Pinpoint the cell where the given text exists, returning its (x, y) midpoint coordinate. 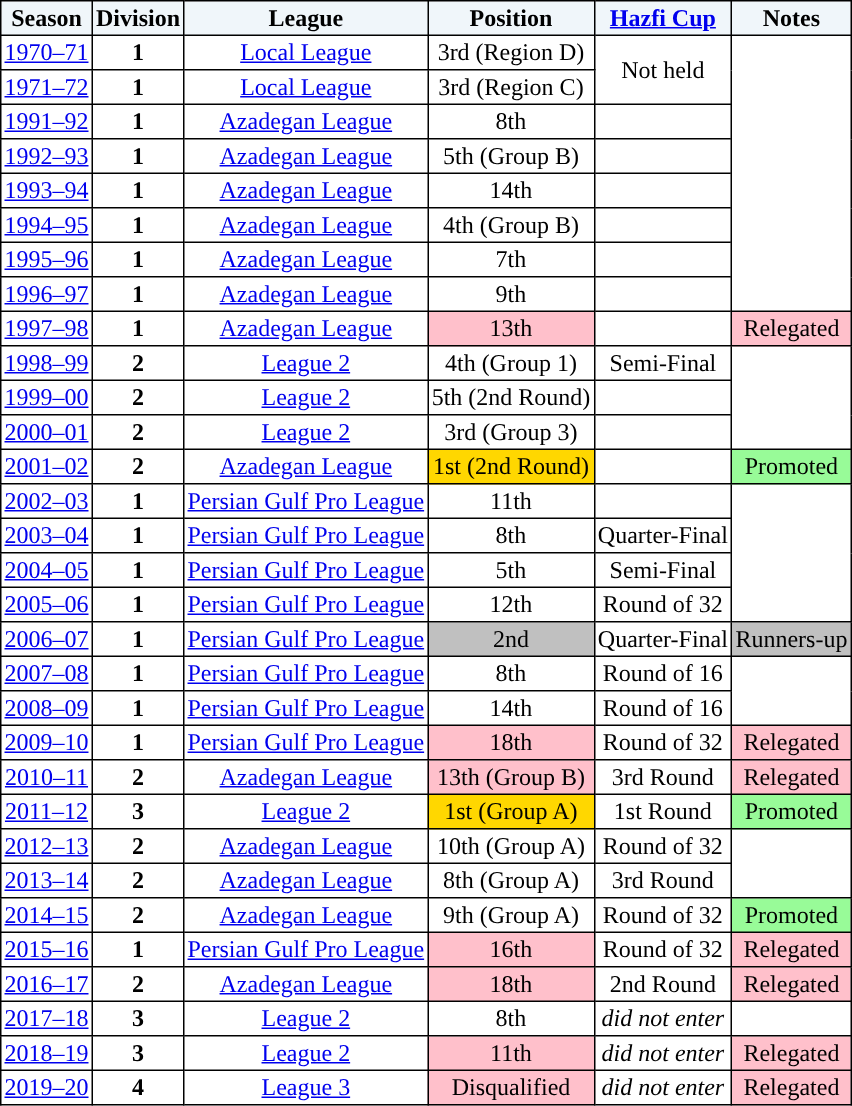
Disqualified (511, 1087)
5th (511, 570)
9th (Group A) (511, 915)
2002–03 (47, 501)
9th (511, 294)
1997–98 (47, 328)
1992–93 (47, 156)
2009–10 (47, 742)
1999–00 (47, 397)
4th (Group 1) (511, 363)
1996–97 (47, 294)
1994–95 (47, 225)
13th (511, 328)
1993–94 (47, 190)
1998–99 (47, 363)
2005–06 (47, 604)
5th (2nd Round) (511, 397)
3rd (Group 3) (511, 432)
7th (511, 259)
8th (Group A) (511, 880)
4th (Group B) (511, 225)
1st (Group A) (511, 811)
2001–02 (47, 466)
Hazfi Cup (663, 18)
12th (511, 604)
1995–96 (47, 259)
League (306, 18)
2016–17 (47, 984)
2004–05 (47, 570)
2007–08 (47, 673)
2012–13 (47, 846)
1970–71 (47, 52)
Division (138, 18)
2000–01 (47, 432)
1971–72 (47, 87)
3rd (Region D) (511, 52)
2011–12 (47, 811)
2008–09 (47, 708)
5th (Group B) (511, 156)
1st Round (663, 811)
2014–15 (47, 915)
2013–14 (47, 880)
2nd Round (663, 984)
2003–04 (47, 535)
Notes (792, 18)
2010–11 (47, 777)
Season (47, 18)
2019–20 (47, 1087)
2015–16 (47, 949)
16th (511, 949)
Runners-up (792, 639)
2006–07 (47, 639)
Position (511, 18)
13th (Group B) (511, 777)
3rd (Region C) (511, 87)
2018–19 (47, 1053)
4 (138, 1087)
2017–18 (47, 1018)
1991–92 (47, 121)
1st (2nd Round) (511, 466)
2nd (511, 639)
Not held (663, 70)
League 3 (306, 1087)
10th (Group A) (511, 846)
